Search for the cell housing the specified text and yield its [x, y] center coordinate. 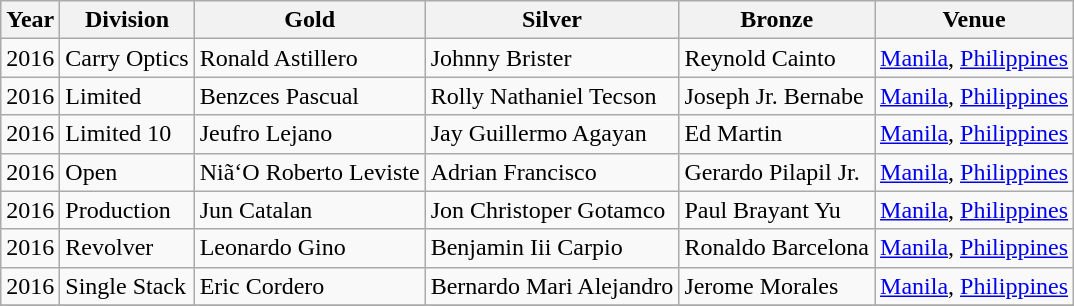
Adrian Francisco [552, 172]
Benzces Pascual [310, 96]
Single Stack [127, 286]
Eric Cordero [310, 286]
Bronze [777, 20]
Leonardo Gino [310, 248]
Paul Brayant Yu [777, 210]
Venue [974, 20]
Gerardo Pilapil Jr. [777, 172]
Jeufro Lejano [310, 134]
Rolly Nathaniel Tecson [552, 96]
Jay Guillermo Agayan [552, 134]
Silver [552, 20]
Benjamin Iii Carpio [552, 248]
Niã‘O Roberto Leviste [310, 172]
Revolver [127, 248]
Division [127, 20]
Limited 10 [127, 134]
Jun Catalan [310, 210]
Johnny Brister [552, 58]
Production [127, 210]
Reynold Cainto [777, 58]
Joseph Jr. Bernabe [777, 96]
Ronald Astillero [310, 58]
Carry Optics [127, 58]
Limited [127, 96]
Jerome Morales [777, 286]
Ed Martin [777, 134]
Bernardo Mari Alejandro [552, 286]
Open [127, 172]
Gold [310, 20]
Jon Christoper Gotamco [552, 210]
Ronaldo Barcelona [777, 248]
Year [30, 20]
